Scan for the cell matching the given text and deliver its [X, Y] coordinate at center. 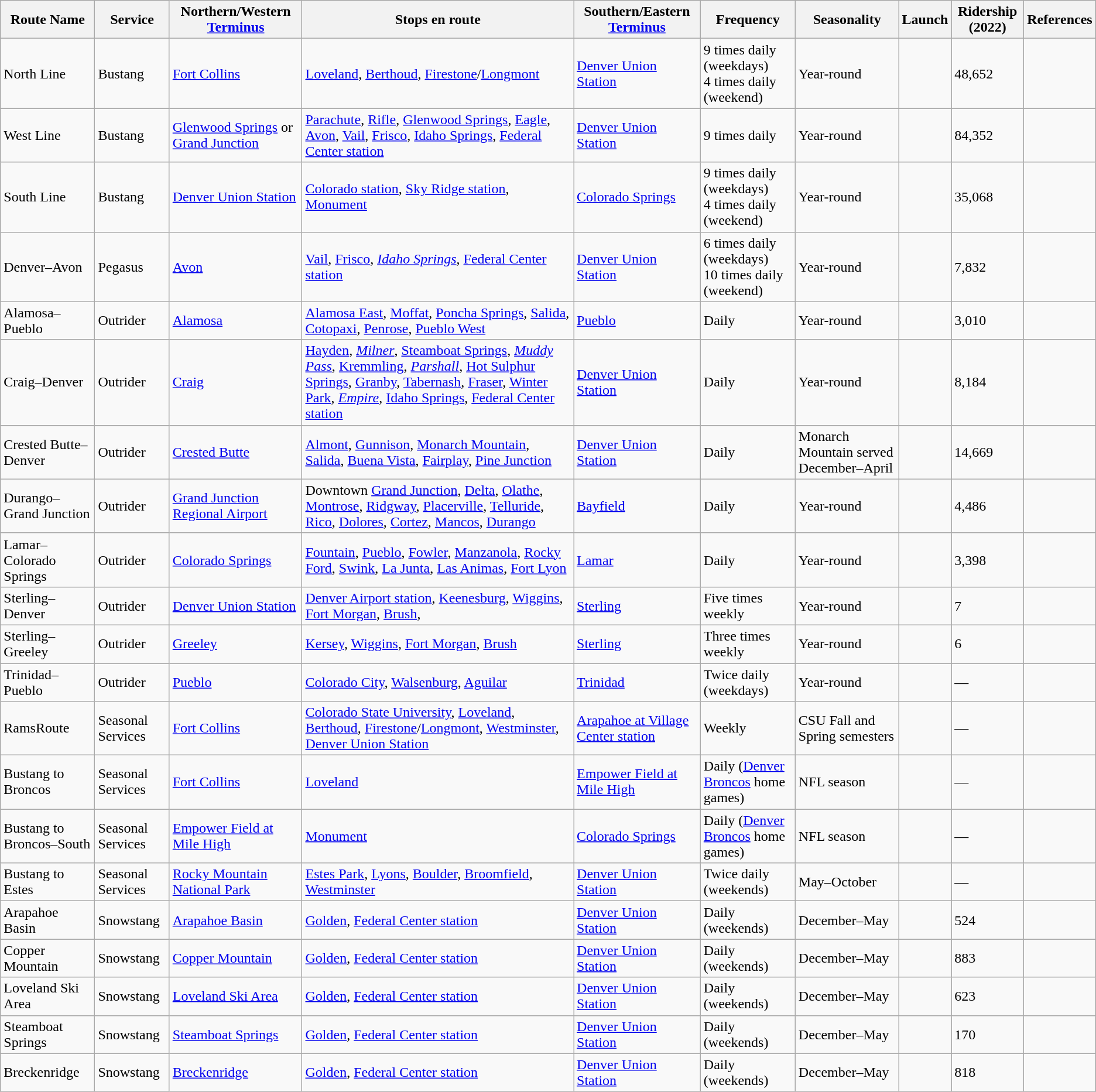
Bustang to Broncos [48, 782]
Denver–Avon [48, 267]
Avon [235, 267]
Colorado State University, Loveland, Berthoud, Firestone/Longmont, Westminster, Denver Union Station [438, 728]
Greeley [235, 644]
Rocky Mountain National Park [235, 882]
South Line [48, 197]
Arapahoe at Village Center station [637, 728]
883 [988, 958]
Loveland, Berthoud, Firestone/Longmont [438, 74]
6 times daily (weekdays)10 times daily (weekend) [748, 267]
Sterling–Greeley [48, 644]
Glenwood Springs or Grand Junction [235, 135]
Craig–Denver [48, 382]
Fountain, Pueblo, Fowler, Manzanola, Rocky Ford, Swink, La Junta, Las Animas, Fort Lyon [438, 560]
Twice daily (weekdays) [748, 682]
Crested Butte–Denver [48, 452]
3,010 [988, 321]
4,486 [988, 506]
Colorado station, Sky Ridge station, Monument [438, 197]
Loveland [438, 782]
Southern/Eastern Terminus [637, 20]
Sterling–Denver [48, 605]
Grand Junction Regional Airport [235, 506]
Five times weekly [748, 605]
Route Name [48, 20]
Pegasus [132, 267]
Stops en route [438, 20]
9 times daily [748, 135]
Denver Airport station, Keenesburg, Wiggins, Fort Morgan, Brush, [438, 605]
Craig [235, 382]
623 [988, 997]
Kersey, Wiggins, Fort Morgan, Brush [438, 644]
RamsRoute [48, 728]
Estes Park, Lyons, Boulder, Broomfield, Westminster [438, 882]
North Line [48, 74]
Trinidad [637, 682]
Crested Butte [235, 452]
Bustang to Estes [48, 882]
Trinidad–Pueblo [48, 682]
3,398 [988, 560]
Three times weekly [748, 644]
Monarch Mountain served December–April [847, 452]
Lamar–Colorado Springs [48, 560]
Almont, Gunnison, Monarch Mountain, Salida, Buena Vista, Fairplay, Pine Junction [438, 452]
Colorado City, Walsenburg, Aguilar [438, 682]
Alamosa East, Moffat, Poncha Springs, Salida, Cotopaxi, Penrose, Pueblo West [438, 321]
8,184 [988, 382]
Lamar [637, 560]
818 [988, 1073]
West Line [48, 135]
References [1060, 20]
Frequency [748, 20]
7 [988, 605]
Downtown Grand Junction, Delta, Olathe, Montrose, Ridgway, Placerville, Telluride, Rico, Dolores, Cortez, Mancos, Durango [438, 506]
Service [132, 20]
May–October [847, 882]
Bayfield [637, 506]
Alamosa–Pueblo [48, 321]
Ridership (2022) [988, 20]
6 [988, 644]
170 [988, 1034]
7,832 [988, 267]
Launch [925, 20]
CSU Fall and Spring semesters [847, 728]
84,352 [988, 135]
Durango–Grand Junction [48, 506]
Twice daily (weekends) [748, 882]
Vail, Frisco, Idaho Springs, Federal Center station [438, 267]
35,068 [988, 197]
14,669 [988, 452]
Parachute, Rifle, Glenwood Springs, Eagle, Avon, Vail, Frisco, Idaho Springs, Federal Center station [438, 135]
48,652 [988, 74]
Northern/Western Terminus [235, 20]
Bustang to Broncos–South [48, 836]
524 [988, 920]
Seasonality [847, 20]
Alamosa [235, 321]
Weekly [748, 728]
Monument [438, 836]
